From the cell containing the given text, extract its center point as [x, y] coordinate. 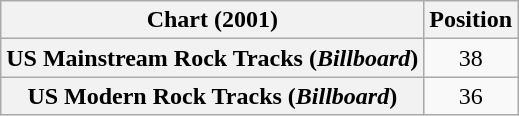
US Mainstream Rock Tracks (Billboard) [212, 58]
Chart (2001) [212, 20]
US Modern Rock Tracks (Billboard) [212, 96]
36 [471, 96]
Position [471, 20]
38 [471, 58]
